Extract the [x, y] coordinate from the center of the cell holding the provided text.  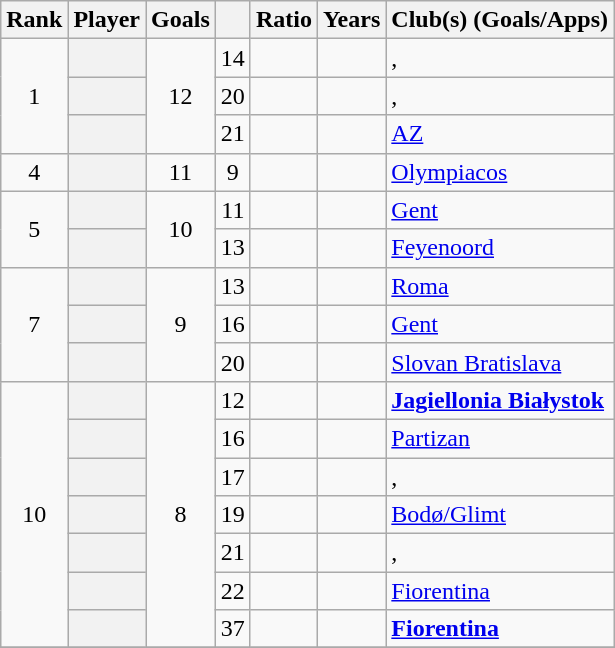
37 [232, 629]
Club(s) (Goals/Apps) [500, 20]
5 [34, 229]
19 [232, 515]
Ratio [284, 20]
Rank [34, 20]
4 [34, 172]
22 [232, 591]
Player [107, 20]
17 [232, 477]
8 [181, 514]
Years [351, 20]
Slovan Bratislava [500, 362]
14 [232, 58]
Bodø/Glimt [500, 515]
AZ [500, 134]
Jagiellonia Białystok [500, 400]
Feyenoord [500, 248]
1 [34, 96]
Goals [181, 20]
Olympiacos [500, 172]
Partizan [500, 438]
7 [34, 324]
Roma [500, 286]
